Scan for the cell matching the given text and deliver its [X, Y] coordinate at center. 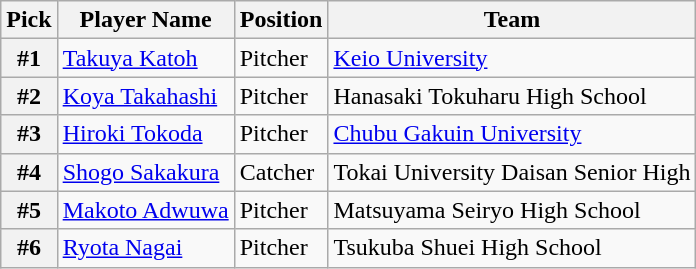
Player Name [146, 20]
#4 [29, 172]
#5 [29, 210]
#6 [29, 248]
Koya Takahashi [146, 96]
Keio University [512, 58]
Chubu Gakuin University [512, 134]
Hanasaki Tokuharu High School [512, 96]
Shogo Sakakura [146, 172]
Position [281, 20]
Matsuyama Seiryo High School [512, 210]
#3 [29, 134]
Takuya Katoh [146, 58]
Pick [29, 20]
Catcher [281, 172]
Team [512, 20]
Ryota Nagai [146, 248]
#1 [29, 58]
Tokai University Daisan Senior High [512, 172]
Makoto Adwuwa [146, 210]
#2 [29, 96]
Tsukuba Shuei High School [512, 248]
Hiroki Tokoda [146, 134]
